For the text-containing cell, return its midpoint in (X, Y) coordinate format. 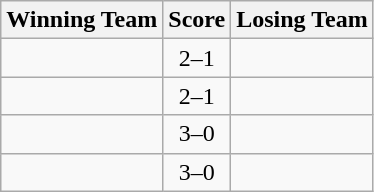
Winning Team (82, 20)
Score (197, 20)
Losing Team (302, 20)
